Return [X, Y] of the center of cell containing provided text 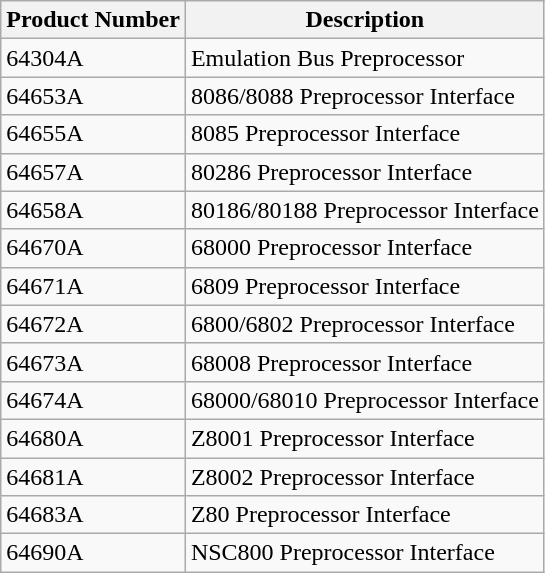
64680A [94, 438]
64683A [94, 515]
Emulation Bus Preprocessor [364, 58]
64304A [94, 58]
64681A [94, 477]
64670A [94, 248]
68008 Preprocessor Interface [364, 362]
64690A [94, 553]
6800/6802 Preprocessor Interface [364, 324]
64671A [94, 286]
NSC800 Preprocessor Interface [364, 553]
Description [364, 20]
64673A [94, 362]
Z8001 Preprocessor Interface [364, 438]
64674A [94, 400]
68000/68010 Preprocessor Interface [364, 400]
64653A [94, 96]
6809 Preprocessor Interface [364, 286]
Z8002 Preprocessor Interface [364, 477]
8085 Preprocessor Interface [364, 134]
Z80 Preprocessor Interface [364, 515]
64657A [94, 172]
64672A [94, 324]
Product Number [94, 20]
8086/8088 Preprocessor Interface [364, 96]
64658A [94, 210]
80186/80188 Preprocessor Interface [364, 210]
68000 Preprocessor Interface [364, 248]
64655A [94, 134]
80286 Preprocessor Interface [364, 172]
